Detect which cell encompasses the target text, then output its (X, Y) center coordinate. 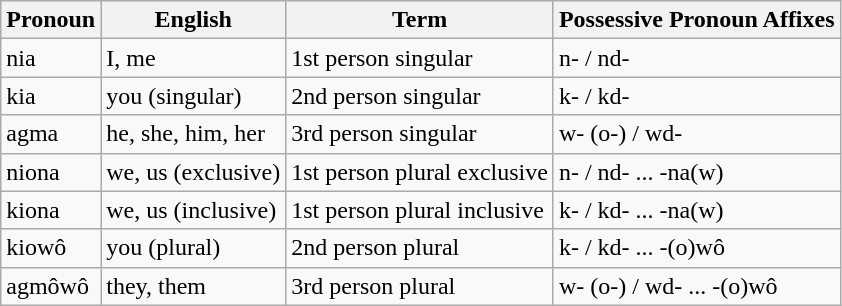
1st person plural exclusive (420, 172)
1st person singular (420, 58)
w- (o-) / wd- (696, 134)
3rd person plural (420, 286)
nia (51, 58)
niona (51, 172)
you (singular) (194, 96)
n- / nd- (696, 58)
agma (51, 134)
2nd person singular (420, 96)
2nd person plural (420, 248)
we, us (inclusive) (194, 210)
k- / kd- ... -(o)wô (696, 248)
3rd person singular (420, 134)
kia (51, 96)
Pronoun (51, 20)
agmôwô (51, 286)
you (plural) (194, 248)
they, them (194, 286)
n- / nd- ... -na(w) (696, 172)
we, us (exclusive) (194, 172)
English (194, 20)
k- / kd- ... -na(w) (696, 210)
w- (o-) / wd- ... -(o)wô (696, 286)
Possessive Pronoun Affixes (696, 20)
kiowô (51, 248)
I, me (194, 58)
k- / kd- (696, 96)
1st person plural inclusive (420, 210)
Term (420, 20)
kiona (51, 210)
he, she, him, her (194, 134)
